Find where the given text appears and provide that cell's center as [x, y] coordinate. 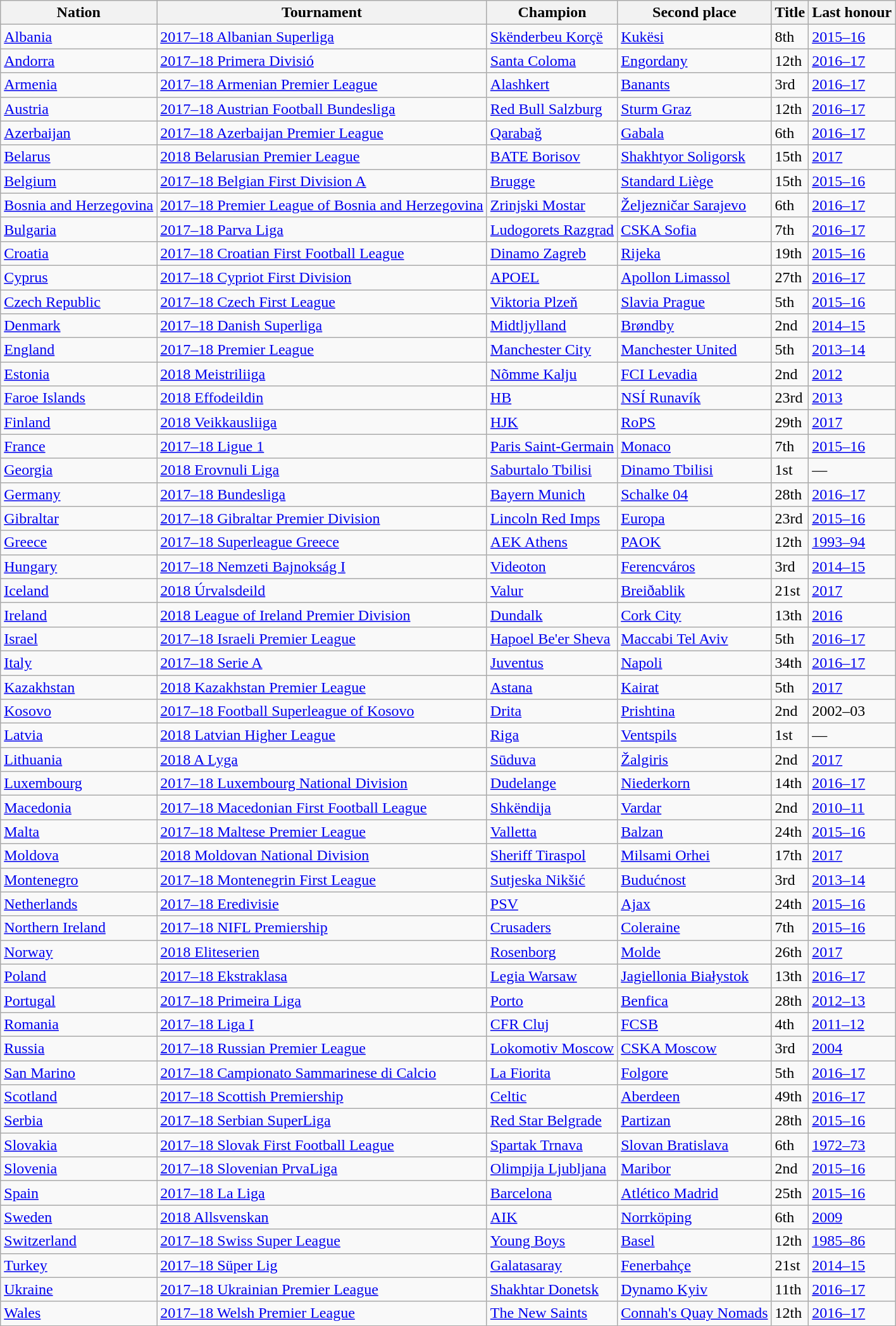
Lincoln Red Imps [552, 518]
Dinamo Zagreb [552, 253]
Belgium [78, 181]
Slovan Bratislava [695, 1145]
FCI Levadia [695, 374]
2017–18 Ligue 1 [322, 446]
Russia [78, 1048]
Title [790, 13]
19th [790, 253]
Galatasaray [552, 1265]
Vardar [695, 808]
49th [790, 1097]
Bosnia and Herzegovina [78, 205]
2018 Veikkausliiga [322, 422]
Moldova [78, 856]
Brugge [552, 181]
CFR Cluj [552, 1024]
2017–18 Maltese Premier League [322, 832]
2017–18 Danish Superliga [322, 326]
Switzerland [78, 1241]
34th [790, 663]
2018 Effodeildin [322, 398]
Midtljylland [552, 326]
Macedonia [78, 808]
Azerbaijan [78, 133]
Sutjeska Nikšić [552, 880]
27th [790, 277]
2017–18 La Liga [322, 1193]
2017–18 Liga I [322, 1024]
Paris Saint-Germain [552, 446]
1993–94 [852, 542]
2017–18 Scottish Premiership [322, 1097]
Santa Coloma [552, 61]
Crusaders [552, 928]
2017–18 Israeli Premier League [322, 639]
2017–18 Swiss Super League [322, 1241]
2012–13 [852, 1000]
Austria [78, 109]
HJK [552, 422]
1985–86 [852, 1241]
2018 Meistriliiga [322, 374]
Viktoria Plzeň [552, 302]
Romania [78, 1024]
Hapoel Be'er Sheva [552, 639]
Kazakhstan [78, 687]
Nõmme Kalju [552, 374]
Shkëndija [552, 808]
CSKA Sofia [695, 229]
2017–18 Czech First League [322, 302]
Breiðablik [695, 591]
2017–18 Football Superleague of Kosovo [322, 711]
2017–18 Campionato Sammarinese di Calcio [322, 1073]
2002–03 [852, 711]
Slavia Prague [695, 302]
Jagiellonia Białystok [695, 976]
San Marino [78, 1073]
2018 Erovnuli Liga [322, 470]
Slovakia [78, 1145]
Valur [552, 591]
Cyprus [78, 277]
Barcelona [552, 1193]
Ajax [695, 904]
HB [552, 398]
Slovenia [78, 1169]
England [78, 350]
Bayern Munich [552, 494]
Red Bull Salzburg [552, 109]
Red Star Belgrade [552, 1121]
Maccabi Tel Aviv [695, 639]
2017–18 Slovak First Football League [322, 1145]
Iceland [78, 591]
Celtic [552, 1097]
Bulgaria [78, 229]
Valletta [552, 832]
29th [790, 422]
2017–18 Russian Premier League [322, 1048]
Spartak Trnava [552, 1145]
Gabala [695, 133]
AEK Athens [552, 542]
Aberdeen [695, 1097]
Gibraltar [78, 518]
Juventus [552, 663]
France [78, 446]
Dinamo Tbilisi [695, 470]
2004 [852, 1048]
Cork City [695, 615]
Poland [78, 976]
Standard Liège [695, 181]
Molde [695, 952]
2017–18 Primera Divisió [322, 61]
2017–18 Ekstraklasa [322, 976]
Tournament [322, 13]
Shakhtyor Soligorsk [695, 157]
2017–18 Belgian First Division A [322, 181]
2018 Allsvenskan [322, 1217]
2017–18 Croatian First Football League [322, 253]
2017–18 Superleague Greece [322, 542]
Albania [78, 37]
Atlético Madrid [695, 1193]
Malta [78, 832]
Shakhtar Donetsk [552, 1289]
2017–18 Parva Liga [322, 229]
Skënderbeu Korçë [552, 37]
Ludogorets Razgrad [552, 229]
Kairat [695, 687]
Željezničar Sarajevo [695, 205]
APOEL [552, 277]
BATE Borisov [552, 157]
Italy [78, 663]
2017–18 Ukrainian Premier League [322, 1289]
PAOK [695, 542]
Astana [552, 687]
2017–18 Welsh Premier League [322, 1313]
Sūduva [552, 760]
Turkey [78, 1265]
Folgore [695, 1073]
Hungary [78, 566]
2017–18 Premier League of Bosnia and Herzegovina [322, 205]
2017–18 Armenian Premier League [322, 85]
Lokomotiv Moscow [552, 1048]
14th [790, 784]
Apollon Limassol [695, 277]
RoPS [695, 422]
2017–18 Slovenian PrvaLiga [322, 1169]
Benfica [695, 1000]
Greece [78, 542]
Dudelange [552, 784]
Drita [552, 711]
Porto [552, 1000]
Portugal [78, 1000]
2018 Belarusian Premier League [322, 157]
Scotland [78, 1097]
Second place [695, 13]
Partizan [695, 1121]
Coleraine [695, 928]
Wales [78, 1313]
Manchester City [552, 350]
Maribor [695, 1169]
Spain [78, 1193]
2017–18 Macedonian First Football League [322, 808]
Fenerbahçe [695, 1265]
Legia Warsaw [552, 976]
Banants [695, 85]
Belarus [78, 157]
Žalgiris [695, 760]
2010–11 [852, 808]
Montenegro [78, 880]
2017–18 Eredivisie [322, 904]
4th [790, 1024]
Luxembourg [78, 784]
2017–18 Montenegrin First League [322, 880]
Croatia [78, 253]
Young Boys [552, 1241]
11th [790, 1289]
2017–18 NIFL Premiership [322, 928]
2017–18 Primeira Liga [322, 1000]
Armenia [78, 85]
Prishtina [695, 711]
2017–18 Azerbaijan Premier League [322, 133]
Dynamo Kyiv [695, 1289]
2012 [852, 374]
Northern Ireland [78, 928]
NSÍ Runavík [695, 398]
Sturm Graz [695, 109]
Champion [552, 13]
2009 [852, 1217]
Olimpija Ljubljana [552, 1169]
Milsami Orhei [695, 856]
2018 Latvian Higher League [322, 735]
PSV [552, 904]
2017–18 Nemzeti Bajnokság I [322, 566]
2017–18 Bundesliga [322, 494]
8th [790, 37]
AIK [552, 1217]
Napoli [695, 663]
Niederkorn [695, 784]
Nation [78, 13]
The New Saints [552, 1313]
Kosovo [78, 711]
Norrköping [695, 1217]
Denmark [78, 326]
2011–12 [852, 1024]
Rijeka [695, 253]
Latvia [78, 735]
1972–73 [852, 1145]
Balzan [695, 832]
2017–18 Premier League [322, 350]
Israel [78, 639]
Ireland [78, 615]
Qarabağ [552, 133]
Manchester United [695, 350]
Engordany [695, 61]
2018 Úrvalsdeild [322, 591]
FCSB [695, 1024]
Netherlands [78, 904]
Sheriff Tiraspol [552, 856]
2017–18 Süper Lig [322, 1265]
2018 League of Ireland Premier Division [322, 615]
Connah's Quay Nomads [695, 1313]
2017–18 Cypriot First Division [322, 277]
2017–18 Serbian SuperLiga [322, 1121]
2017–18 Serie A [322, 663]
2018 Eliteserien [322, 952]
La Fiorita [552, 1073]
Europa [695, 518]
Andorra [78, 61]
Dundalk [552, 615]
Last honour [852, 13]
Zrinjski Mostar [552, 205]
2018 Kazakhstan Premier League [322, 687]
Videoton [552, 566]
2018 Moldovan National Division [322, 856]
Rosenborg [552, 952]
2013 [852, 398]
Schalke 04 [695, 494]
Czech Republic [78, 302]
Kukësi [695, 37]
Budućnost [695, 880]
Riga [552, 735]
Saburtalo Tbilisi [552, 470]
17th [790, 856]
Basel [695, 1241]
2017–18 Austrian Football Bundesliga [322, 109]
Germany [78, 494]
25th [790, 1193]
Georgia [78, 470]
Finland [78, 422]
CSKA Moscow [695, 1048]
Serbia [78, 1121]
26th [790, 952]
2017–18 Albanian Superliga [322, 37]
Brøndby [695, 326]
Estonia [78, 374]
Sweden [78, 1217]
2017–18 Luxembourg National Division [322, 784]
Monaco [695, 446]
Faroe Islands [78, 398]
2016 [852, 615]
Alashkert [552, 85]
Norway [78, 952]
Ukraine [78, 1289]
Ferencváros [695, 566]
Lithuania [78, 760]
Ventspils [695, 735]
2018 A Lyga [322, 760]
2017–18 Gibraltar Premier Division [322, 518]
